Determine the [x, y] coordinate at the center of the cell enclosing the given text.  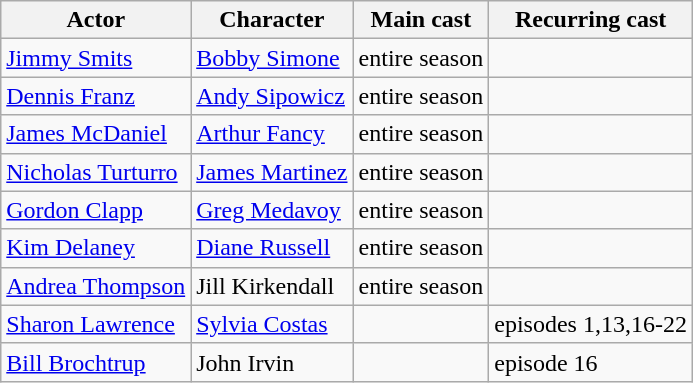
James McDaniel [96, 134]
Bobby Simone [272, 58]
Greg Medavoy [272, 210]
Andy Sipowicz [272, 96]
Arthur Fancy [272, 134]
Dennis Franz [96, 96]
Recurring cast [591, 20]
Andrea Thompson [96, 286]
Sharon Lawrence [96, 324]
John Irvin [272, 362]
Nicholas Turturro [96, 172]
Main cast [421, 20]
Character [272, 20]
Jill Kirkendall [272, 286]
Kim Delaney [96, 248]
Sylvia Costas [272, 324]
Jimmy Smits [96, 58]
Gordon Clapp [96, 210]
James Martinez [272, 172]
Diane Russell [272, 248]
episode 16 [591, 362]
episodes 1,13,16-22 [591, 324]
Actor [96, 20]
Bill Brochtrup [96, 362]
